From the cell containing the given text, extract its center point as [X, Y] coordinate. 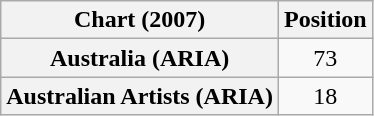
Australia (ARIA) [140, 58]
Chart (2007) [140, 20]
Position [325, 20]
18 [325, 96]
Australian Artists (ARIA) [140, 96]
73 [325, 58]
